Extract the (x, y) coordinate from the center of the cell holding the provided text.  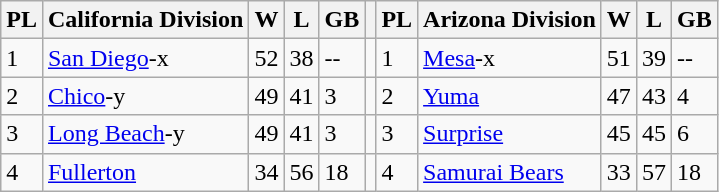
Arizona Division (510, 20)
56 (302, 172)
Long Beach-y (145, 134)
38 (302, 58)
San Diego-x (145, 58)
39 (654, 58)
Yuma (510, 96)
Fullerton (145, 172)
52 (266, 58)
57 (654, 172)
Chico-y (145, 96)
Mesa-x (510, 58)
51 (618, 58)
33 (618, 172)
Samurai Bears (510, 172)
California Division (145, 20)
34 (266, 172)
Surprise (510, 134)
43 (654, 96)
6 (694, 134)
47 (618, 96)
